Identify which cell holds the provided text, then report its [x, y] central coordinate. 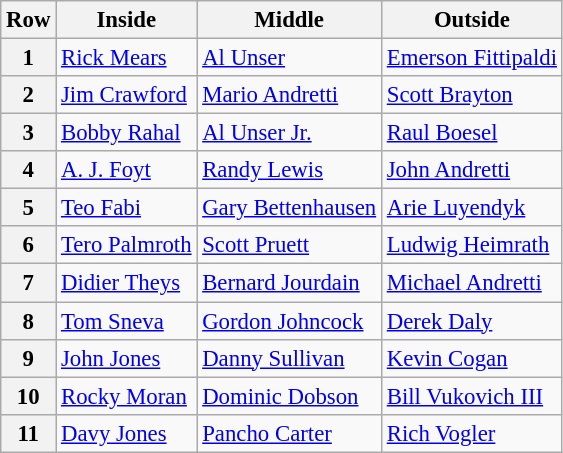
Scott Brayton [472, 95]
Didier Theys [126, 283]
Tero Palmroth [126, 245]
11 [28, 433]
Davy Jones [126, 433]
Emerson Fittipaldi [472, 58]
Outside [472, 20]
Bobby Rahal [126, 133]
John Jones [126, 358]
John Andretti [472, 170]
Bernard Jourdain [290, 283]
Arie Luyendyk [472, 208]
Al Unser Jr. [290, 133]
Gordon Johncock [290, 321]
3 [28, 133]
5 [28, 208]
Rick Mears [126, 58]
Middle [290, 20]
9 [28, 358]
Scott Pruett [290, 245]
Pancho Carter [290, 433]
A. J. Foyt [126, 170]
Row [28, 20]
Gary Bettenhausen [290, 208]
6 [28, 245]
Derek Daly [472, 321]
Randy Lewis [290, 170]
Rich Vogler [472, 433]
10 [28, 396]
Raul Boesel [472, 133]
Teo Fabi [126, 208]
Ludwig Heimrath [472, 245]
7 [28, 283]
Dominic Dobson [290, 396]
1 [28, 58]
Kevin Cogan [472, 358]
Michael Andretti [472, 283]
Inside [126, 20]
Tom Sneva [126, 321]
Mario Andretti [290, 95]
Jim Crawford [126, 95]
Rocky Moran [126, 396]
Al Unser [290, 58]
8 [28, 321]
4 [28, 170]
2 [28, 95]
Danny Sullivan [290, 358]
Bill Vukovich III [472, 396]
